Locate the cell with the specified text and output its (x, y) center coordinate. 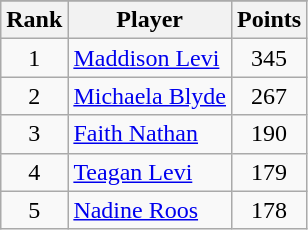
1 (34, 58)
Rank (34, 20)
179 (270, 172)
Faith Nathan (150, 134)
Michaela Blyde (150, 96)
Nadine Roos (150, 210)
Maddison Levi (150, 58)
Points (270, 20)
4 (34, 172)
Player (150, 20)
Teagan Levi (150, 172)
5 (34, 210)
2 (34, 96)
267 (270, 96)
345 (270, 58)
190 (270, 134)
178 (270, 210)
3 (34, 134)
